Scan for the cell matching the given text and deliver its (X, Y) coordinate at center. 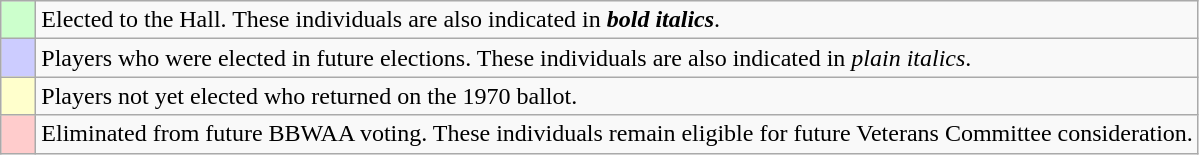
Players who were elected in future elections. These individuals are also indicated in plain italics. (618, 58)
Elected to the Hall. These individuals are also indicated in bold italics. (618, 20)
Players not yet elected who returned on the 1970 ballot. (618, 96)
Eliminated from future BBWAA voting. These individuals remain eligible for future Veterans Committee consideration. (618, 134)
